Scan for the cell matching the given text and deliver its [X, Y] coordinate at center. 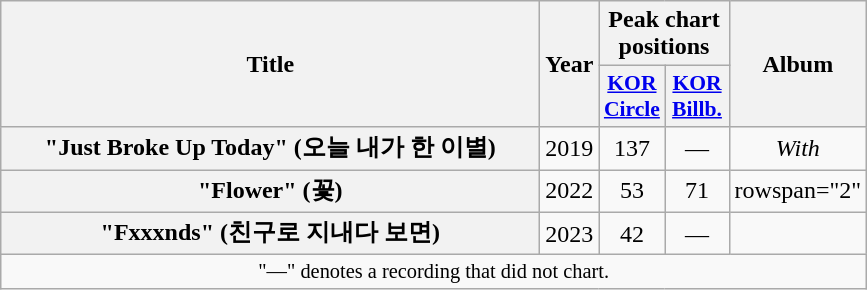
rowspan="2" [798, 192]
137 [632, 148]
With [798, 148]
KORBillb. [697, 96]
KORCircle [632, 96]
2023 [570, 234]
2019 [570, 148]
"Just Broke Up Today" (오늘 내가 한 이별) [270, 148]
"Fxxxnds" (친구로 지내다 보면) [270, 234]
Year [570, 64]
71 [697, 192]
"—" denotes a recording that did not chart. [434, 272]
53 [632, 192]
Album [798, 64]
Title [270, 64]
"Flower" (꽃) [270, 192]
2022 [570, 192]
Peak chart positions [664, 34]
42 [632, 234]
